Determine the (x, y) coordinate at the center of the cell enclosing the given text.  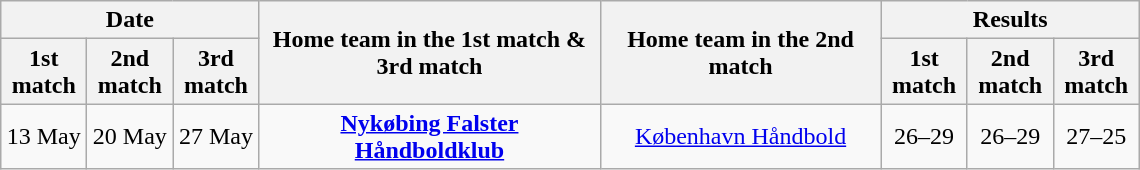
Nykøbing Falster Håndboldklub (430, 136)
13 May (44, 136)
27 May (216, 136)
København Håndbold (740, 136)
27–25 (1096, 136)
20 May (130, 136)
Home team in the 1st match & 3rd match (430, 52)
Home team in the 2nd match (740, 52)
Date (130, 20)
Results (1010, 20)
